Return the (x, y) coordinate for the center point of the cell that contains the specified text.  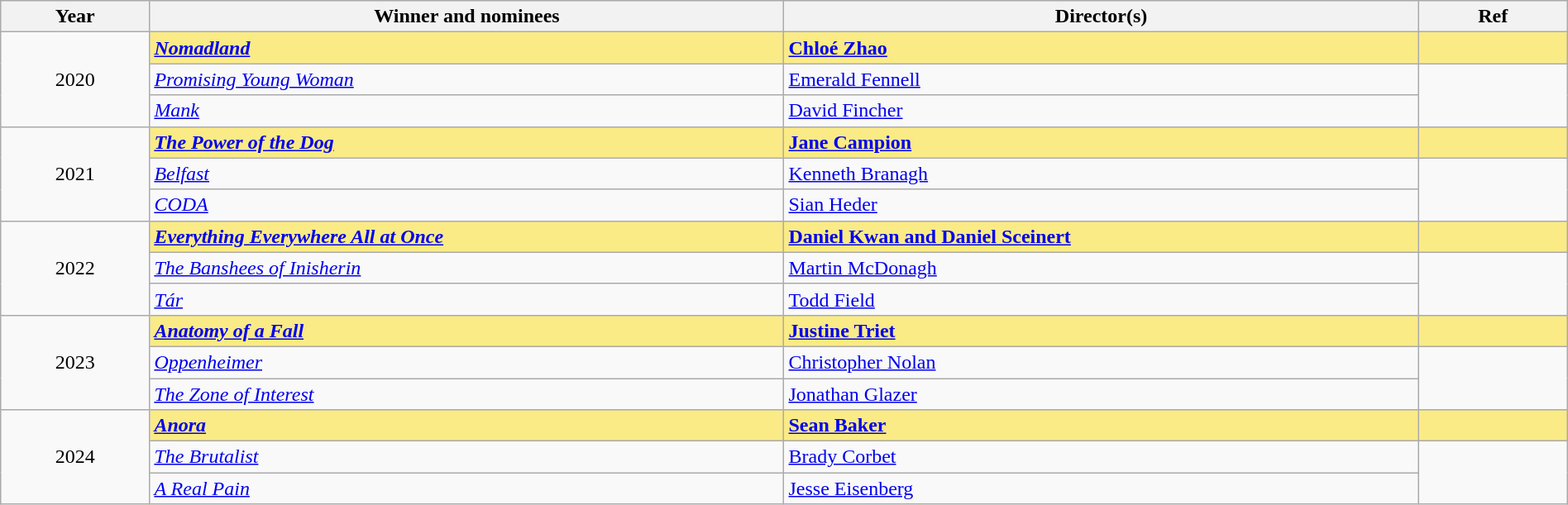
2022 (75, 268)
Everything Everywhere All at Once (466, 236)
Anora (466, 426)
Oppenheimer (466, 362)
Brady Corbet (1102, 457)
Year (75, 17)
Jonathan Glazer (1102, 394)
Winner and nominees (466, 17)
Sian Heder (1102, 205)
Anatomy of a Fall (466, 331)
The Brutalist (466, 457)
Daniel Kwan and Daniel Sceinert (1102, 236)
Jesse Eisenberg (1102, 488)
Director(s) (1102, 17)
2021 (75, 174)
Todd Field (1102, 299)
Ref (1493, 17)
Christopher Nolan (1102, 362)
2024 (75, 457)
Nomadland (466, 48)
The Banshees of Inisherin (466, 268)
Promising Young Woman (466, 79)
Emerald Fennell (1102, 79)
Justine Triet (1102, 331)
CODA (466, 205)
Tár (466, 299)
Sean Baker (1102, 426)
The Power of the Dog (466, 142)
David Fincher (1102, 111)
The Zone of Interest (466, 394)
2023 (75, 362)
Mank (466, 111)
2020 (75, 79)
Kenneth Branagh (1102, 174)
Martin McDonagh (1102, 268)
Jane Campion (1102, 142)
A Real Pain (466, 488)
Belfast (466, 174)
Chloé Zhao (1102, 48)
